Provide the (X, Y) coordinate of the cell's center where the given text is located.  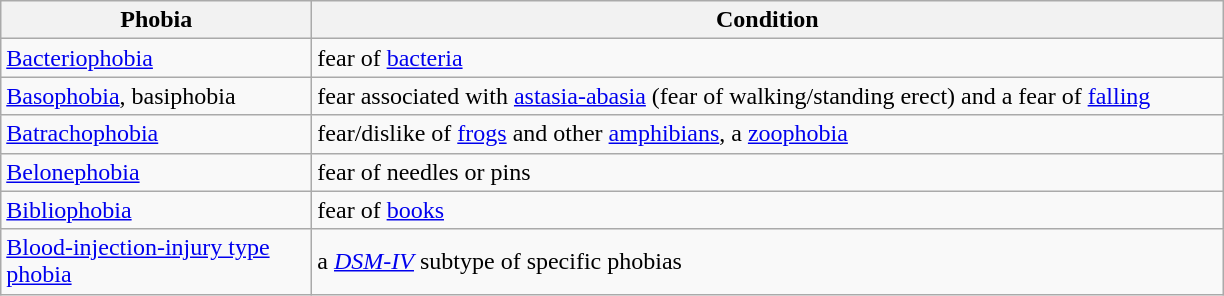
fear of bacteria (768, 58)
fear associated with astasia-abasia (fear of walking/standing erect) and a fear of falling (768, 96)
Basophobia, basiphobia (156, 96)
Bibliophobia (156, 210)
fear of books (768, 210)
a DSM-IV subtype of specific phobias (768, 262)
Phobia (156, 20)
Condition (768, 20)
Belonephobia (156, 172)
Bacteriophobia (156, 58)
fear of needles or pins (768, 172)
Batrachophobia (156, 134)
fear/dislike of frogs and other amphibians, a zoophobia (768, 134)
Blood-injection-injury type phobia (156, 262)
